Find where the given text appears and provide that cell's center as [x, y] coordinate. 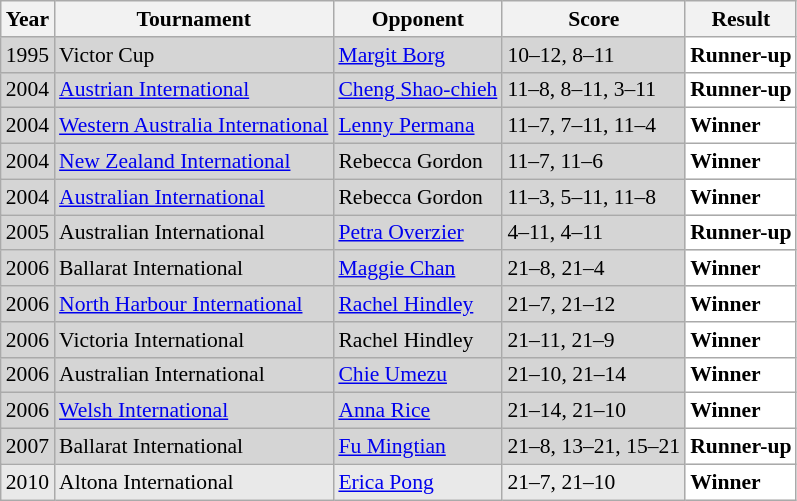
10–12, 8–11 [594, 55]
Welsh International [194, 411]
2007 [28, 447]
Fu Mingtian [418, 447]
Lenny Permana [418, 126]
Victor Cup [194, 55]
Chie Umezu [418, 375]
21–14, 21–10 [594, 411]
Erica Pong [418, 482]
Margit Borg [418, 55]
Score [594, 19]
North Harbour International [194, 304]
11–7, 7–11, 11–4 [594, 126]
11–8, 8–11, 3–11 [594, 90]
Opponent [418, 19]
21–8, 21–4 [594, 269]
Western Australia International [194, 126]
Austrian International [194, 90]
2010 [28, 482]
New Zealand International [194, 162]
Maggie Chan [418, 269]
21–10, 21–14 [594, 375]
2005 [28, 233]
Petra Overzier [418, 233]
21–7, 21–12 [594, 304]
Tournament [194, 19]
21–11, 21–9 [594, 340]
21–8, 13–21, 15–21 [594, 447]
Victoria International [194, 340]
4–11, 4–11 [594, 233]
Cheng Shao-chieh [418, 90]
21–7, 21–10 [594, 482]
11–7, 11–6 [594, 162]
Year [28, 19]
Altona International [194, 482]
Result [740, 19]
11–3, 5–11, 11–8 [594, 197]
1995 [28, 55]
Anna Rice [418, 411]
